Output the (x, y) coordinate of the center of the cell containing the given text.  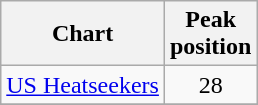
Chart (83, 34)
Peakposition (210, 34)
28 (210, 85)
US Heatseekers (83, 85)
